Provide the (x, y) coordinate of the cell's center where the given text is located.  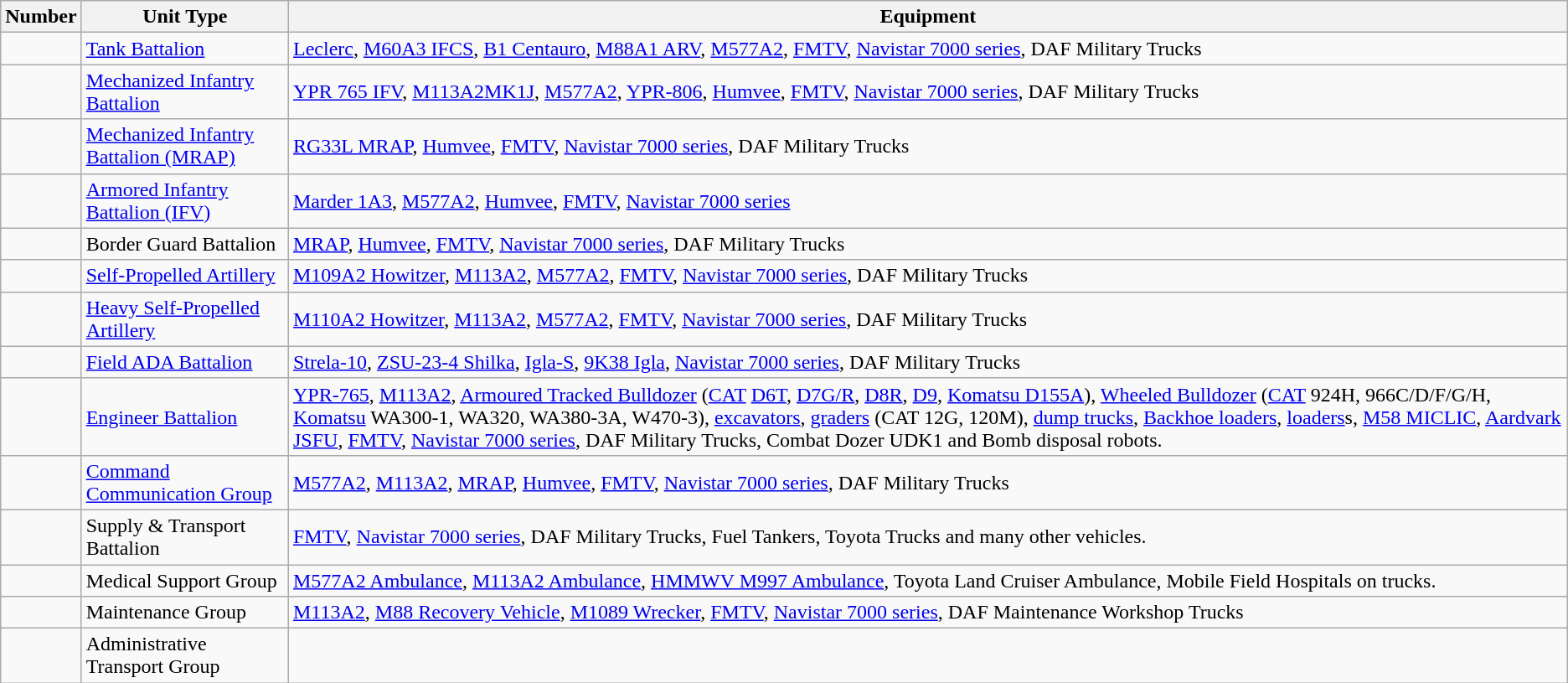
Supply & Transport Battalion (184, 536)
Command Communication Group (184, 483)
YPR 765 IFV, M113A2MK1J, M577A2, YPR-806, Humvee, FMTV, Navistar 7000 series, DAF Military Trucks (928, 92)
Equipment (928, 17)
M577A2 Ambulance, M113A2 Ambulance, HMMWV M997 Ambulance, Toyota Land Cruiser Ambulance, Mobile Field Hospitals on trucks. (928, 581)
Tank Battalion (184, 49)
Marder 1A3, M577A2, Humvee, FMTV, Navistar 7000 series (928, 201)
Strela-10, ZSU-23-4 Shilka, Igla-S, 9K38 Igla, Navistar 7000 series, DAF Military Trucks (928, 362)
Field ADA Battalion (184, 362)
M109A2 Howitzer, M113A2, M577A2, FMTV, Navistar 7000 series, DAF Military Trucks (928, 276)
MRAP, Humvee, FMTV, Navistar 7000 series, DAF Military Trucks (928, 244)
Border Guard Battalion (184, 244)
Leclerc, M60A3 IFCS, B1 Centauro, M88A1 ARV, M577A2, FMTV, Navistar 7000 series, DAF Military Trucks (928, 49)
Mechanized Infantry Battalion (184, 92)
Number (41, 17)
Medical Support Group (184, 581)
RG33L MRAP, Humvee, FMTV, Navistar 7000 series, DAF Military Trucks (928, 146)
FMTV, Navistar 7000 series, DAF Military Trucks, Fuel Tankers, Toyota Trucks and many other vehicles. (928, 536)
Armored Infantry Battalion (IFV) (184, 201)
Administrative Transport Group (184, 655)
Mechanized Infantry Battalion (MRAP) (184, 146)
Engineer Battalion (184, 417)
Self-Propelled Artillery (184, 276)
M113A2, M88 Recovery Vehicle, M1089 Wrecker, FMTV, Navistar 7000 series, DAF Maintenance Workshop Trucks (928, 613)
M110A2 Howitzer, M113A2, M577A2, FMTV, Navistar 7000 series, DAF Military Trucks (928, 318)
Maintenance Group (184, 613)
M577A2, M113A2, MRAP, Humvee, FMTV, Navistar 7000 series, DAF Military Trucks (928, 483)
Heavy Self-Propelled Artillery (184, 318)
Unit Type (184, 17)
